Pinpoint the cell where the given text exists, returning its (X, Y) midpoint coordinate. 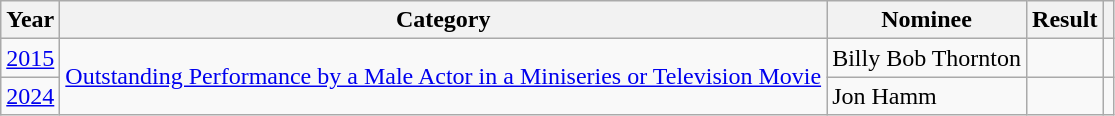
Billy Bob Thornton (927, 58)
2024 (30, 96)
Result (1065, 20)
Category (444, 20)
Year (30, 20)
Jon Hamm (927, 96)
2015 (30, 58)
Outstanding Performance by a Male Actor in a Miniseries or Television Movie (444, 77)
Nominee (927, 20)
